Output the (X, Y) coordinate of the center of the cell containing the given text.  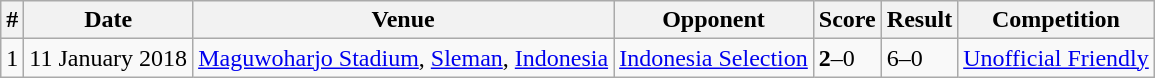
Competition (1056, 20)
Maguwoharjo Stadium, Sleman, Indonesia (404, 58)
Score (847, 20)
1 (12, 58)
2–0 (847, 58)
Opponent (714, 20)
Unofficial Friendly (1056, 58)
Result (919, 20)
Indonesia Selection (714, 58)
Date (108, 20)
11 January 2018 (108, 58)
Venue (404, 20)
# (12, 20)
6–0 (919, 58)
